Scan for the cell matching the given text and deliver its [X, Y] coordinate at center. 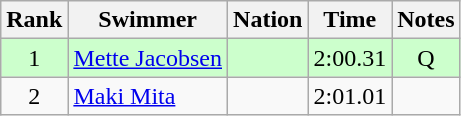
2:01.01 [350, 96]
2:00.31 [350, 58]
1 [34, 58]
2 [34, 96]
Time [350, 20]
Notes [426, 20]
Swimmer [148, 20]
Mette Jacobsen [148, 58]
Maki Mita [148, 96]
Nation [268, 20]
Q [426, 58]
Rank [34, 20]
